Scan for the cell matching the given text and deliver its [X, Y] coordinate at center. 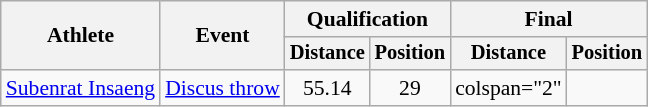
Athlete [80, 36]
29 [410, 88]
55.14 [328, 88]
Subenrat Insaeng [80, 88]
Qualification [368, 19]
Final [548, 19]
Discus throw [222, 88]
Event [222, 36]
colspan="2" [508, 88]
